Scan for the cell matching the given text and deliver its [x, y] coordinate at center. 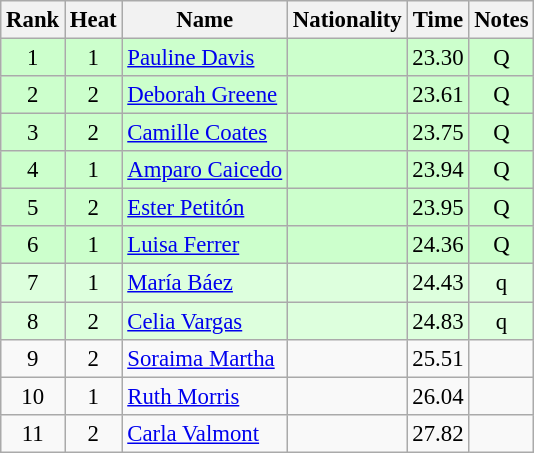
Amparo Caicedo [205, 170]
Camille Coates [205, 133]
23.95 [438, 208]
9 [33, 358]
Rank [33, 20]
25.51 [438, 358]
Pauline Davis [205, 58]
Heat [94, 20]
Notes [502, 20]
Luisa Ferrer [205, 245]
Ruth Morris [205, 396]
5 [33, 208]
23.75 [438, 133]
4 [33, 170]
3 [33, 133]
24.83 [438, 321]
Time [438, 20]
26.04 [438, 396]
Deborah Greene [205, 95]
7 [33, 283]
María Báez [205, 283]
Celia Vargas [205, 321]
23.30 [438, 58]
11 [33, 433]
6 [33, 245]
24.36 [438, 245]
27.82 [438, 433]
10 [33, 396]
Ester Petitón [205, 208]
8 [33, 321]
Soraima Martha [205, 358]
Nationality [348, 20]
23.61 [438, 95]
24.43 [438, 283]
Name [205, 20]
23.94 [438, 170]
Carla Valmont [205, 433]
